From the cell containing the given text, extract its center point as [x, y] coordinate. 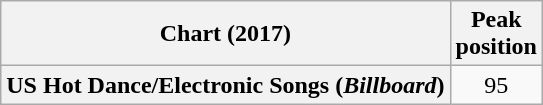
95 [496, 85]
US Hot Dance/Electronic Songs (Billboard) [226, 85]
Peakposition [496, 34]
Chart (2017) [226, 34]
